Detect which cell encompasses the target text, then output its [x, y] center coordinate. 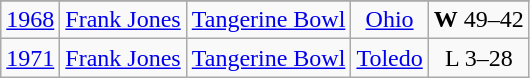
L 3–28 [478, 58]
1971 [30, 58]
1968 [30, 20]
W 49–42 [478, 20]
Ohio [390, 20]
Toledo [390, 58]
